Return the (X, Y) coordinate for the center point of the cell that contains the specified text.  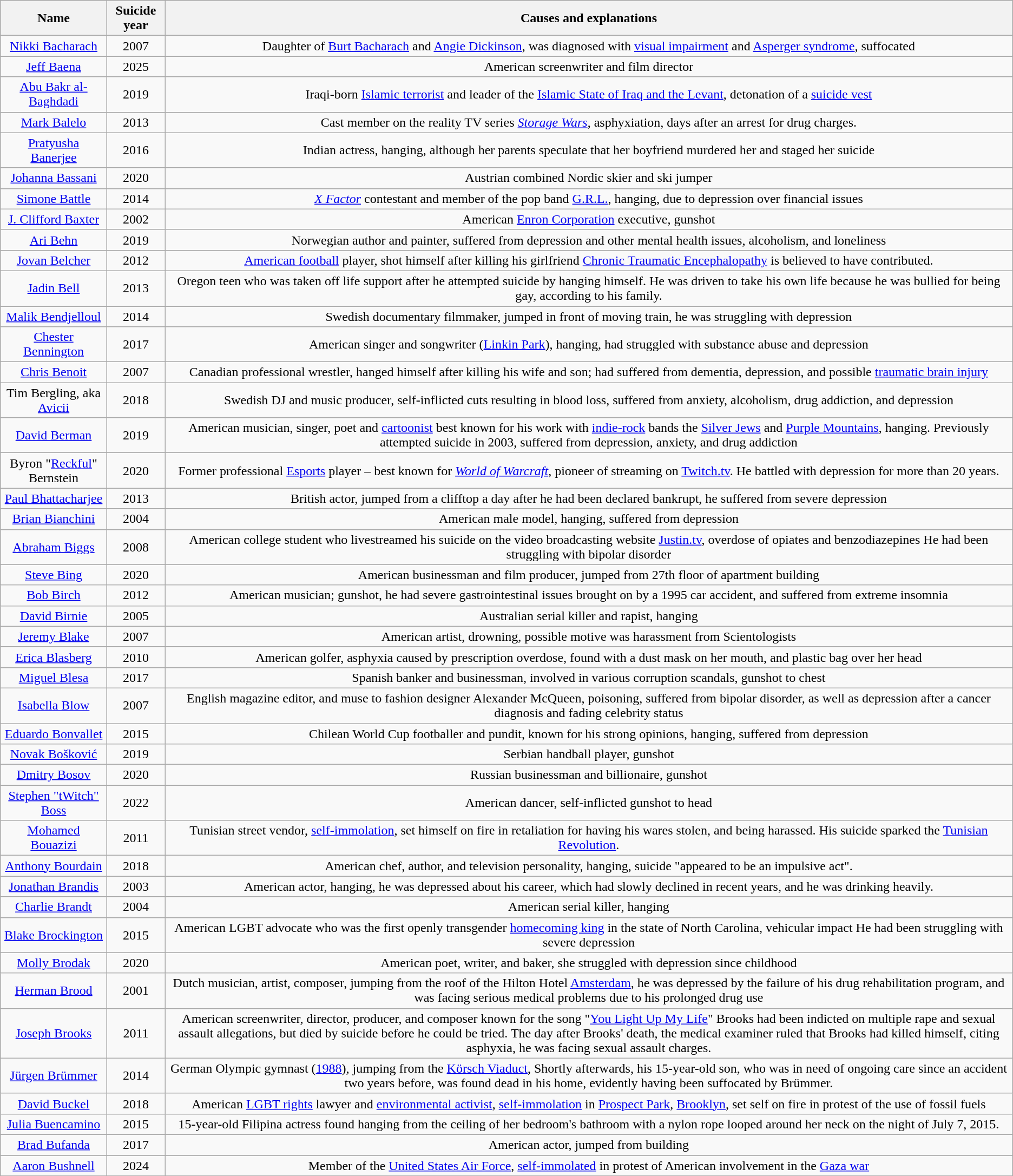
Blake Brockington (54, 935)
X Factor contestant and member of the pop band G.R.L., hanging, due to depression over financial issues (589, 199)
Norwegian author and painter, suffered from depression and other mental health issues, alcoholism, and loneliness (589, 240)
Johanna Bassani (54, 178)
2010 (135, 657)
Bob Birch (54, 595)
2025 (135, 67)
Nikki Bacharach (54, 46)
Malik Bendjelloul (54, 317)
American musician; gunshot, he had severe gastrointestinal issues brought on by a 1995 car accident, and suffered from extreme insomnia (589, 595)
American actor, hanging, he was depressed about his career, which had slowly declined in recent years, and he was drinking heavily. (589, 886)
Chilean World Cup footballer and pundit, known for his strong opinions, hanging, suffered from depression (589, 733)
American businessman and film producer, jumped from 27th floor of apartment building (589, 575)
Chris Benoit (54, 372)
David Birnie (54, 616)
Ari Behn (54, 240)
2024 (135, 1165)
2022 (135, 803)
Jeremy Blake (54, 636)
2003 (135, 886)
Daughter of Burt Bacharach and Angie Dickinson, was diagnosed with visual impairment and Asperger syndrome, suffocated (589, 46)
Indian actress, hanging, although her parents speculate that her boyfriend murdered her and staged her suicide (589, 150)
David Buckel (54, 1103)
Herman Brood (54, 990)
Eduardo Bonvallet (54, 733)
Swedish documentary filmmaker, jumped in front of moving train, he was struggling with depression (589, 317)
2001 (135, 990)
American poet, writer, and baker, she struggled with depression since childhood (589, 963)
Abraham Biggs (54, 547)
Serbian handball player, gunshot (589, 754)
Julia Buencamino (54, 1124)
Member of the United States Air Force, self-immolated in protest of American involvement in the Gaza war (589, 1165)
J. Clifford Baxter (54, 219)
Mohamed Bouazizi (54, 838)
Miguel Blesa (54, 678)
American singer and songwriter (Linkin Park), hanging, had struggled with substance abuse and depression (589, 344)
American serial killer, hanging (589, 907)
2008 (135, 547)
Stephen "tWitch" Boss (54, 803)
Name (54, 18)
Isabella Blow (54, 706)
American screenwriter and film director (589, 67)
Jeff Baena (54, 67)
Byron "Reckful" Bernstein (54, 471)
Spanish banker and businessman, involved in various corruption scandals, gunshot to chest (589, 678)
Chester Bennington (54, 344)
American actor, jumped from building (589, 1145)
Anthony Bourdain (54, 866)
Jürgen Brümmer (54, 1076)
Suicide year (135, 18)
Jonathan Brandis (54, 886)
Novak Bošković (54, 754)
2016 (135, 150)
Australian serial killer and rapist, hanging (589, 616)
Joseph Brooks (54, 1033)
Iraqi-born Islamic terrorist and leader of the Islamic State of Iraq and the Levant, detonation of a suicide vest (589, 94)
Steve Bing (54, 575)
American male model, hanging, suffered from depression (589, 519)
Austrian combined Nordic skier and ski jumper (589, 178)
David Berman (54, 435)
Erica Blasberg (54, 657)
Molly Brodak (54, 963)
American Enron Corporation executive, gunshot (589, 219)
Tim Bergling, aka Avicii (54, 400)
Cast member on the reality TV series Storage Wars, asphyxiation, days after an arrest for drug charges. (589, 122)
Causes and explanations (589, 18)
Russian businessman and billionaire, gunshot (589, 775)
Aaron Bushnell (54, 1165)
American golfer, asphyxia caused by prescription overdose, found with a dust mask on her mouth, and plastic bag over her head (589, 657)
Simone Battle (54, 199)
Paul Bhattacharjee (54, 498)
Jadin Bell (54, 288)
Dmitry Bosov (54, 775)
Pratyusha Banerjee (54, 150)
American chef, author, and television personality, hanging, suicide "appeared to be an impulsive act". (589, 866)
Brian Bianchini (54, 519)
American dancer, self-inflicted gunshot to head (589, 803)
Charlie Brandt (54, 907)
British actor, jumped from a clifftop a day after he had been declared bankrupt, he suffered from severe depression (589, 498)
American football player, shot himself after killing his girlfriend Chronic Traumatic Encephalopathy is believed to have contributed. (589, 260)
Jovan Belcher (54, 260)
2002 (135, 219)
Brad Bufanda (54, 1145)
Mark Balelo (54, 122)
Swedish DJ and music producer, self-inflicted cuts resulting in blood loss, suffered from anxiety, alcoholism, drug addiction, and depression (589, 400)
Abu Bakr al-Baghdadi (54, 94)
2005 (135, 616)
American artist, drowning, possible motive was harassment from Scientologists (589, 636)
